Capture the cell that displays the provided text and extract its [X, Y] central coordinate. 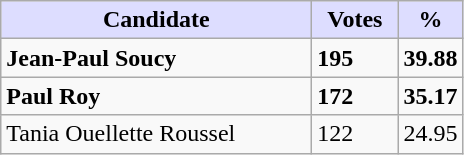
35.17 [430, 96]
Tania Ouellette Roussel [156, 134]
24.95 [430, 134]
Jean-Paul Soucy [156, 58]
Paul Roy [156, 96]
Candidate [156, 20]
Votes [355, 20]
172 [355, 96]
39.88 [430, 58]
122 [355, 134]
% [430, 20]
195 [355, 58]
